Return the [x, y] coordinate for the center point of the cell that contains the specified text.  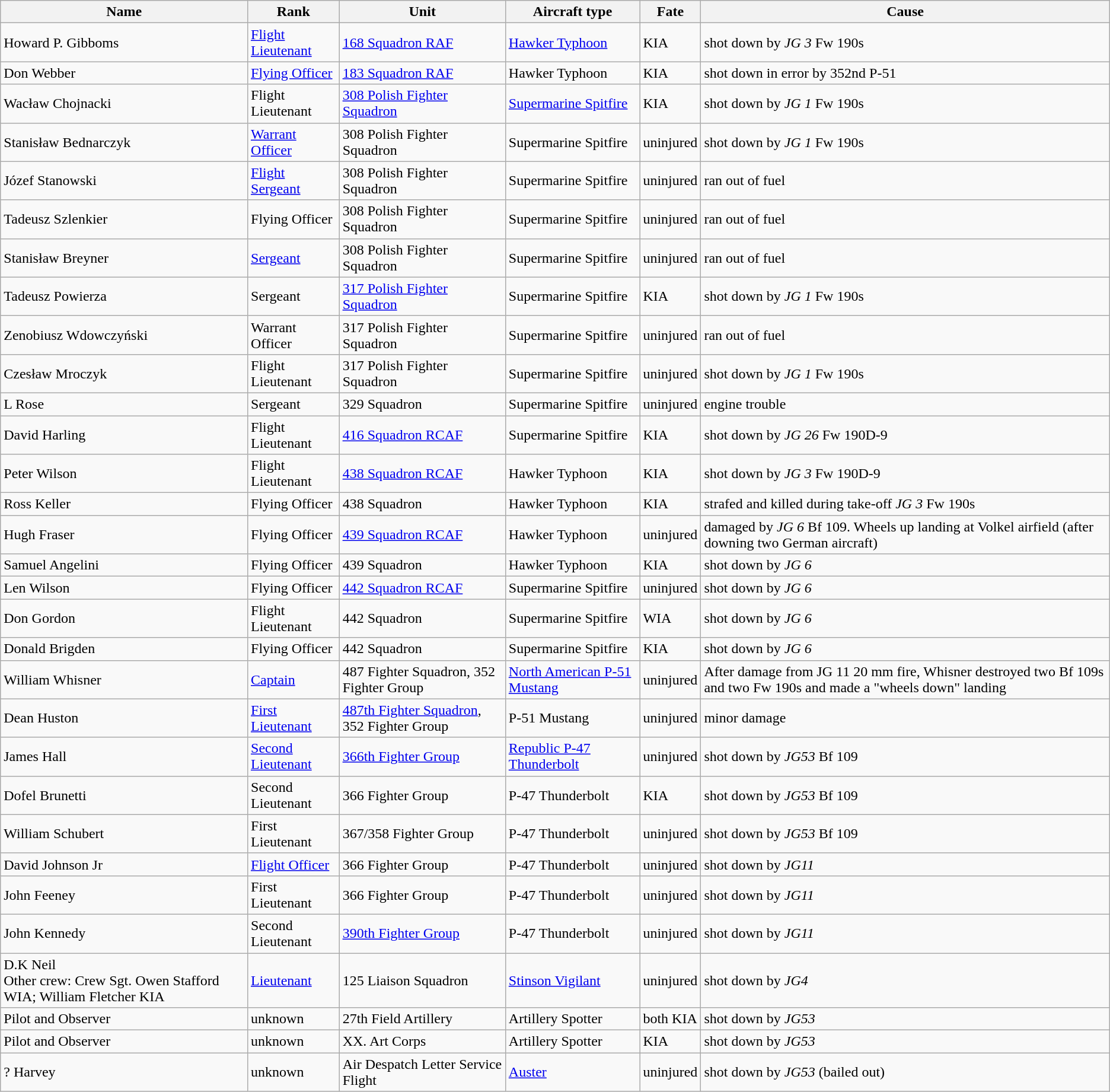
Cause [905, 12]
Captain [294, 680]
439 Squadron RCAF [422, 535]
Air Despatch Letter Service Flight [422, 1072]
366th Fighter Group [422, 757]
Peter Wilson [125, 473]
Stinson Vigilant [573, 980]
Czesław Mroczyk [125, 374]
David Johnson Jr [125, 864]
shot down by JG4 [905, 980]
shot down by JG 3 Fw 190s [905, 43]
Tadeusz Powierza [125, 297]
Republic P-47 Thunderbolt [573, 757]
Name [125, 12]
329 Squadron [422, 404]
John Feeney [125, 894]
Don Gordon [125, 618]
Fate [670, 12]
Dean Huston [125, 718]
Rank [294, 12]
Tadeusz Szlenkier [125, 219]
Hugh Fraser [125, 535]
minor damage [905, 718]
Aircraft type [573, 12]
damaged by JG 6 Bf 109. Wheels up landing at Volkel airfield (after downing two German aircraft) [905, 535]
Józef Stanowski [125, 180]
Howard P. Gibboms [125, 43]
125 Liaison Squadron [422, 980]
Zenobiusz Wdowczyński [125, 335]
Stanisław Breyner [125, 257]
James Hall [125, 757]
438 Squadron [422, 504]
Flight Sergeant [294, 180]
Auster [573, 1072]
439 Squadron [422, 565]
Flight Officer [294, 864]
strafed and killed during take-off JG 3 Fw 190s [905, 504]
183 Squadron RAF [422, 73]
North American P-51 Mustang [573, 680]
487 Fighter Squadron, 352 Fighter Group [422, 680]
both KIA [670, 1019]
Samuel Angelini [125, 565]
shot down by JG 26 Fw 190D-9 [905, 434]
David Harling [125, 434]
Donald Brigden [125, 649]
WIA [670, 618]
? Harvey [125, 1072]
Lieutenant [294, 980]
shot down by JG 3 Fw 190D-9 [905, 473]
367/358 Fighter Group [422, 834]
Wacław Chojnacki [125, 103]
416 Squadron RCAF [422, 434]
P-51 Mustang [573, 718]
Ross Keller [125, 504]
442 Squadron RCAF [422, 588]
487th Fighter Squadron, 352 Fighter Group [422, 718]
L Rose [125, 404]
27th Field Artillery [422, 1019]
engine trouble [905, 404]
Don Webber [125, 73]
Stanisław Bednarczyk [125, 142]
William Schubert [125, 834]
XX. Art Corps [422, 1042]
Dofel Brunetti [125, 795]
William Whisner [125, 680]
390th Fighter Group [422, 934]
438 Squadron RCAF [422, 473]
Unit [422, 12]
John Kennedy [125, 934]
shot down by JG53 (bailed out) [905, 1072]
Len Wilson [125, 588]
D.K Neil Other crew: Crew Sgt. Owen Stafford WIA; William Fletcher KIA [125, 980]
168 Squadron RAF [422, 43]
After damage from JG 11 20 mm fire, Whisner destroyed two Bf 109s and two Fw 190s and made a "wheels down" landing [905, 680]
shot down in error by 352nd P-51 [905, 73]
